Capture the cell that displays the provided text and extract its (X, Y) central coordinate. 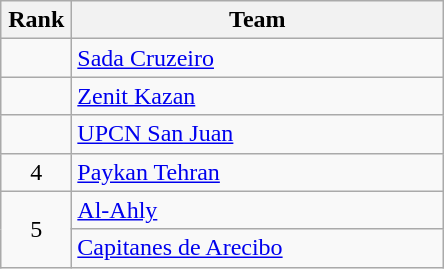
Sada Cruzeiro (258, 58)
Paykan Tehran (258, 172)
Capitanes de Arecibo (258, 248)
5 (36, 229)
Team (258, 20)
Al-Ahly (258, 210)
Zenit Kazan (258, 96)
4 (36, 172)
UPCN San Juan (258, 134)
Rank (36, 20)
